Output the (X, Y) coordinate of the center of the cell containing the given text.  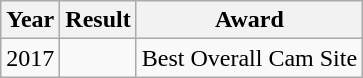
Best Overall Cam Site (249, 58)
Result (98, 20)
Award (249, 20)
2017 (30, 58)
Year (30, 20)
